Locate the cell with the specified text and output its [x, y] center coordinate. 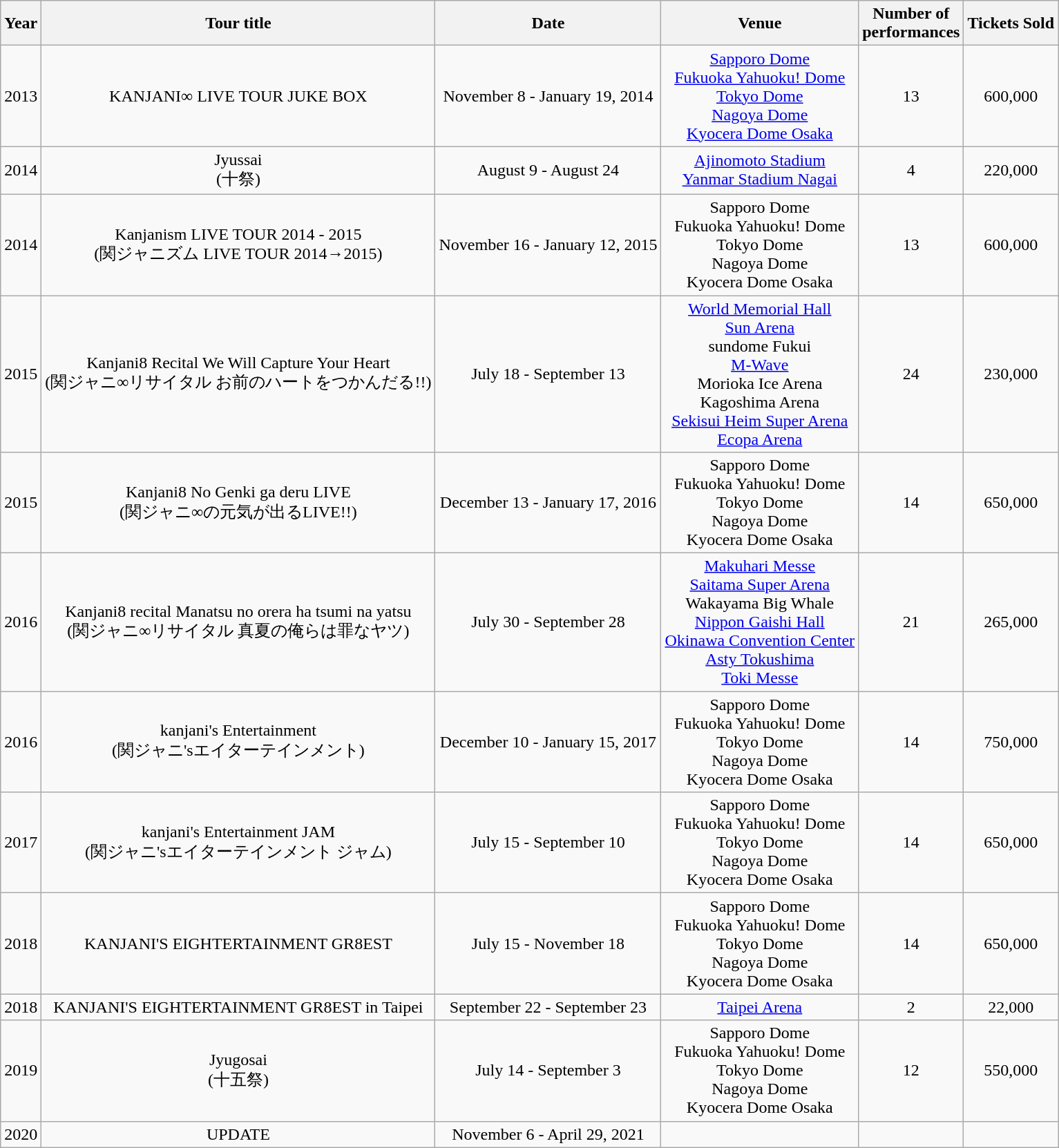
KANJANI'S EIGHTERTAINMENT GR8EST in Taipei [238, 1007]
Tour title [238, 23]
22,000 [1011, 1007]
12 [911, 1071]
World Memorial HallSun Arenasundome FukuiM-WaveMorioka Ice ArenaKagoshima ArenaSekisui Heim Super ArenaEcopa Arena [760, 374]
July 15 - September 10 [548, 843]
4 [911, 171]
December 13 - January 17, 2016 [548, 503]
Tickets Sold [1011, 23]
265,000 [1011, 622]
750,000 [1011, 742]
2019 [21, 1071]
Taipei Arena [760, 1007]
Jyussai(十祭) [238, 171]
kanjani's Entertainment JAM(関ジャニ'sエイターテインメント ジャム) [238, 843]
November 8 - January 19, 2014 [548, 96]
Kanjani8 No Genki ga deru LIVE(関ジャニ∞の元気が出るLIVE!!) [238, 503]
Year [21, 23]
2 [911, 1007]
Venue [760, 23]
August 9 - August 24 [548, 171]
July 14 - September 3 [548, 1071]
Kanjani8 Recital We Will Capture Your Heart(関ジャニ∞リサイタル お前のハートをつかんだる!!) [238, 374]
November 16 - January 12, 2015 [548, 245]
Ajinomoto StadiumYanmar Stadium Nagai [760, 171]
2020 [21, 1134]
230,000 [1011, 374]
July 30 - September 28 [548, 622]
kanjani's Entertainment(関ジャニ'sエイターテインメント) [238, 742]
Jyugosai(十五祭) [238, 1071]
November 6 - April 29, 2021 [548, 1134]
550,000 [1011, 1071]
KANJANI∞ LIVE TOUR JUKE BOX [238, 96]
Makuhari MesseSaitama Super ArenaWakayama Big WhaleNippon Gaishi HallOkinawa Convention CenterAsty TokushimaToki Messe [760, 622]
UPDATE [238, 1134]
July 15 - November 18 [548, 944]
220,000 [1011, 171]
July 18 - September 13 [548, 374]
24 [911, 374]
Kanjani8 recital Manatsu no orera ha tsumi na yatsu(関ジャニ∞リサイタル 真夏の俺らは罪なヤツ) [238, 622]
September 22 - September 23 [548, 1007]
2017 [21, 843]
21 [911, 622]
Number ofperformances [911, 23]
KANJANI'S EIGHTERTAINMENT GR8EST [238, 944]
Date [548, 23]
2013 [21, 96]
December 10 - January 15, 2017 [548, 742]
Kanjanism LIVE TOUR 2014 - 2015(関ジャニズム LIVE TOUR 2014→2015) [238, 245]
